Identify which cell holds the provided text, then report its [x, y] central coordinate. 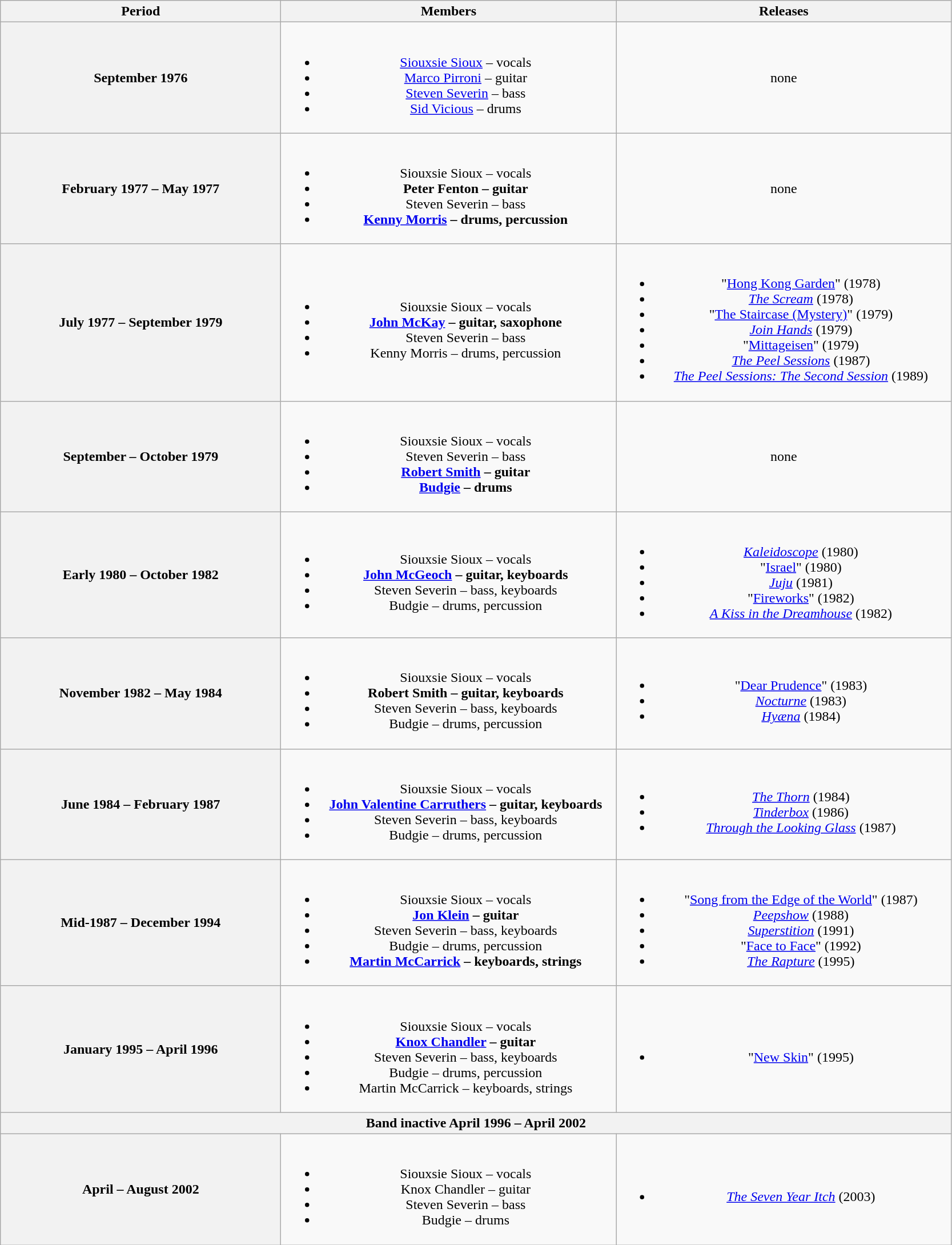
Siouxsie Sioux – vocalsJon Klein – guitarSteven Severin – bass, keyboardsBudgie – drums, percussionMartin McCarrick – keyboards, strings [449, 923]
February 1977 – May 1977 [140, 188]
Siouxsie Sioux – vocalsJohn Valentine Carruthers – guitar, keyboardsSteven Severin – bass, keyboardsBudgie – drums, percussion [449, 804]
"New Skin" (1995) [784, 1049]
September 1976 [140, 78]
Early 1980 – October 1982 [140, 575]
Siouxsie Sioux – vocalsKnox Chandler – guitarSteven Severin – bassBudgie – drums [449, 1189]
April – August 2002 [140, 1189]
"Dear Prudence" (1983)Nocturne (1983)Hyæna (1984) [784, 693]
Siouxsie Sioux – vocalsJohn McGeoch – guitar, keyboardsSteven Severin – bass, keyboardsBudgie – drums, percussion [449, 575]
Mid-1987 – December 1994 [140, 923]
The Thorn (1984)Tinderbox (1986)Through the Looking Glass (1987) [784, 804]
Siouxsie Sioux – vocalsKnox Chandler – guitarSteven Severin – bass, keyboardsBudgie – drums, percussionMartin McCarrick – keyboards, strings [449, 1049]
Members [449, 11]
Siouxsie Sioux – vocalsMarco Pirroni – guitarSteven Severin – bassSid Vicious – drums [449, 78]
June 1984 – February 1987 [140, 804]
January 1995 – April 1996 [140, 1049]
Siouxsie Sioux – vocalsJohn McKay – guitar, saxophoneSteven Severin – bassKenny Morris – drums, percussion [449, 322]
Releases [784, 11]
July 1977 – September 1979 [140, 322]
Period [140, 11]
Siouxsie Sioux – vocalsPeter Fenton – guitarSteven Severin – bassKenny Morris – drums, percussion [449, 188]
"Song from the Edge of the World" (1987)Peepshow (1988)Superstition (1991)"Face to Face" (1992)The Rapture (1995) [784, 923]
November 1982 – May 1984 [140, 693]
Siouxsie Sioux – vocalsRobert Smith – guitar, keyboardsSteven Severin – bass, keyboardsBudgie – drums, percussion [449, 693]
Siouxsie Sioux – vocalsSteven Severin – bassRobert Smith – guitar Budgie – drums [449, 456]
Band inactive April 1996 – April 2002 [476, 1123]
The Seven Year Itch (2003) [784, 1189]
Kaleidoscope (1980)"Israel" (1980)Juju (1981)"Fireworks" (1982)A Kiss in the Dreamhouse (1982) [784, 575]
September – October 1979 [140, 456]
